Return the (X, Y) coordinate for the center point of the cell that contains the specified text.  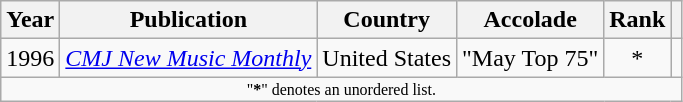
Year (30, 20)
"May Top 75" (530, 58)
CMJ New Music Monthly (188, 58)
"*" denotes an unordered list. (342, 89)
Country (387, 20)
Accolade (530, 20)
Rank (638, 20)
United States (387, 58)
Publication (188, 20)
* (638, 58)
1996 (30, 58)
